Scan for the cell matching the given text and deliver its [x, y] coordinate at center. 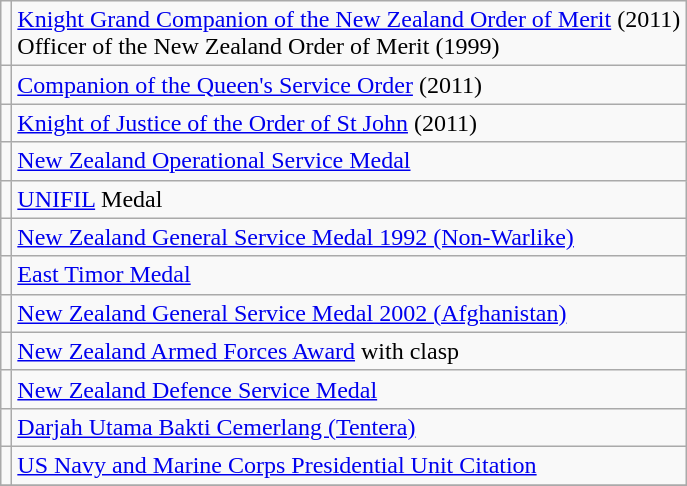
New Zealand Operational Service Medal [349, 161]
Darjah Utama Bakti Cemerlang (Tentera) [349, 427]
New Zealand Armed Forces Award with clasp [349, 351]
New Zealand General Service Medal 2002 (Afghanistan) [349, 313]
Knight of Justice of the Order of St John (2011) [349, 123]
US Navy and Marine Corps Presidential Unit Citation [349, 465]
New Zealand Defence Service Medal [349, 389]
New Zealand General Service Medal 1992 (Non-Warlike) [349, 237]
East Timor Medal [349, 275]
Companion of the Queen's Service Order (2011) [349, 85]
UNIFIL Medal [349, 199]
Knight Grand Companion of the New Zealand Order of Merit (2011)Officer of the New Zealand Order of Merit (1999) [349, 34]
